Scan for the cell matching the given text and deliver its [X, Y] coordinate at center. 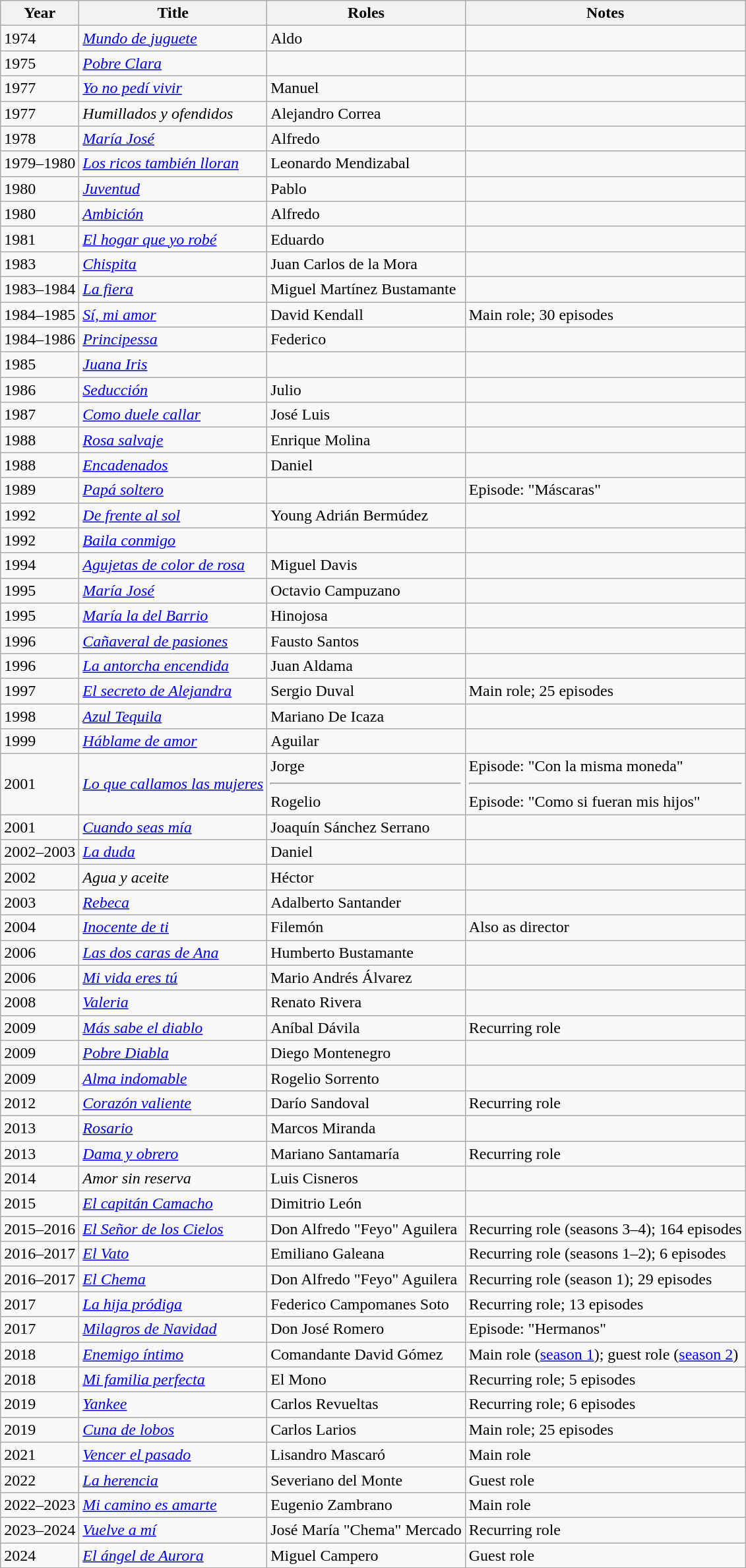
Lo que callamos las mujeres [173, 784]
Adalberto Santander [367, 902]
Seducción [173, 390]
La herencia [173, 1480]
Lisandro Mascaró [367, 1455]
Juan Carlos de la Mora [367, 264]
Cañaveral de pasiones [173, 641]
Mi familia perfecta [173, 1379]
Pobre Clara [173, 63]
1985 [40, 365]
1986 [40, 390]
Alma indomable [173, 1078]
La antorcha encendida [173, 666]
1975 [40, 63]
Más sabe el diablo [173, 1028]
Chispita [173, 264]
El hogar que yo robé [173, 239]
Pablo [367, 189]
Azul Tequila [173, 716]
La duda [173, 852]
2022–2023 [40, 1505]
Carlos Larios [367, 1429]
1983–1984 [40, 289]
Marcos Miranda [367, 1128]
Aníbal Dávila [367, 1028]
Episode: "Con la misma moneda"Episode: "Como si fueran mis hijos" [606, 784]
1984–1986 [40, 340]
De frente al sol [173, 515]
Dama y obrero [173, 1154]
Inocente de ti [173, 927]
David Kendall [367, 315]
Dimitrio León [367, 1204]
Baila conmigo [173, 540]
Mariano De Icaza [367, 716]
Alejandro Correa [367, 113]
Juana Iris [173, 365]
El Señor de los Cielos [173, 1229]
María la del Barrio [173, 615]
Principessa [173, 340]
Mariano Santamaría [367, 1154]
Yo no pedí vivir [173, 88]
Los ricos también lloran [173, 164]
Recurring role (seasons 1–2); 6 episodes [606, 1254]
Rosa salvaje [173, 440]
1979–1980 [40, 164]
Aguilar [367, 741]
El Mono [367, 1379]
Year [40, 13]
Young Adrián Bermúdez [367, 515]
Las dos caras de Ana [173, 953]
JorgeRogelio [367, 784]
Rebeca [173, 902]
José Luis [367, 415]
Renato Rivera [367, 1003]
José María "Chema" Mercado [367, 1530]
Agua y aceite [173, 877]
Valeria [173, 1003]
Enrique Molina [367, 440]
Carlos Revueltas [367, 1404]
2015 [40, 1204]
Julio [367, 390]
Corazón valiente [173, 1103]
Amor sin reserva [173, 1179]
Vencer el pasado [173, 1455]
Federico Campomanes Soto [367, 1304]
Emiliano Galeana [367, 1254]
Title [173, 13]
Main role; 30 episodes [606, 315]
El Vato [173, 1254]
Mario Andrés Álvarez [367, 978]
Recurring role (season 1); 29 episodes [606, 1279]
El secreto de Alejandra [173, 691]
1987 [40, 415]
Miguel Davis [367, 565]
Notes [606, 13]
2021 [40, 1455]
1981 [40, 239]
1998 [40, 716]
La fiera [173, 289]
Main role (season 1); guest role (season 2) [606, 1354]
Comandante David Gómez [367, 1354]
Aldo [367, 38]
Joaquín Sánchez Serrano [367, 827]
Mi vida eres tú [173, 978]
1978 [40, 139]
Mi camino es amarte [173, 1505]
2003 [40, 902]
Pobre Diabla [173, 1053]
Roles [367, 13]
Miguel Martínez Bustamante [367, 289]
El Chema [173, 1279]
Vuelve a mí [173, 1530]
1997 [40, 691]
Octavio Campuzano [367, 590]
El capitán Camacho [173, 1204]
Episode: "Máscaras" [606, 490]
Háblame de amor [173, 741]
Recurring role; 6 episodes [606, 1404]
Hinojosa [367, 615]
Episode: "Hermanos" [606, 1329]
2008 [40, 1003]
Eugenio Zambrano [367, 1505]
Eduardo [367, 239]
Don José Romero [367, 1329]
El ángel de Aurora [173, 1555]
2023–2024 [40, 1530]
Encadenados [173, 465]
2024 [40, 1555]
Yankee [173, 1404]
Diego Montenegro [367, 1053]
Sergio Duval [367, 691]
1999 [40, 741]
Milagros de Navidad [173, 1329]
2002–2003 [40, 852]
1984–1985 [40, 315]
Recurring role (seasons 3–4); 164 episodes [606, 1229]
Enemigo íntimo [173, 1354]
Federico [367, 340]
2002 [40, 877]
2022 [40, 1480]
Leonardo Mendizabal [367, 164]
2012 [40, 1103]
Manuel [367, 88]
Ambición [173, 214]
Filemón [367, 927]
Papá soltero [173, 490]
Juventud [173, 189]
Rogelio Sorrento [367, 1078]
2014 [40, 1179]
Mundo de juguete [173, 38]
La hija pródiga [173, 1304]
Also as director [606, 927]
Miguel Campero [367, 1555]
Humberto Bustamante [367, 953]
1983 [40, 264]
Agujetas de color de rosa [173, 565]
2015–2016 [40, 1229]
Sí, mi amor [173, 315]
Cuando seas mía [173, 827]
2004 [40, 927]
Cuna de lobos [173, 1429]
Recurring role; 5 episodes [606, 1379]
Fausto Santos [367, 641]
Héctor [367, 877]
Juan Aldama [367, 666]
Severiano del Monte [367, 1480]
1974 [40, 38]
Humillados y ofendidos [173, 113]
Darío Sandoval [367, 1103]
1989 [40, 490]
Rosario [173, 1128]
Recurring role; 13 episodes [606, 1304]
Luis Cisneros [367, 1179]
Como duele callar [173, 415]
1994 [40, 565]
